Identify which cell holds the provided text, then report its [x, y] central coordinate. 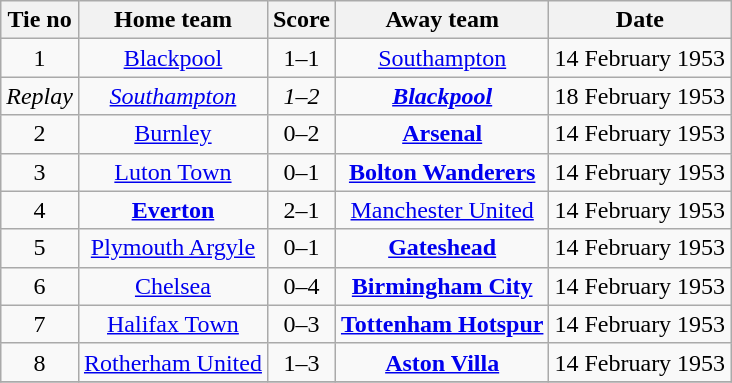
Luton Town [172, 172]
Burnley [172, 134]
Manchester United [442, 210]
18 February 1953 [640, 96]
Score [301, 20]
Aston Villa [442, 362]
Plymouth Argyle [172, 248]
Tie no [40, 20]
Bolton Wanderers [442, 172]
Date [640, 20]
0–3 [301, 324]
Everton [172, 210]
Chelsea [172, 286]
0–4 [301, 286]
Gateshead [442, 248]
0–2 [301, 134]
1–1 [301, 58]
7 [40, 324]
1–3 [301, 362]
Replay [40, 96]
2–1 [301, 210]
6 [40, 286]
1–2 [301, 96]
Away team [442, 20]
1 [40, 58]
Halifax Town [172, 324]
4 [40, 210]
5 [40, 248]
3 [40, 172]
Birmingham City [442, 286]
Arsenal [442, 134]
8 [40, 362]
Tottenham Hotspur [442, 324]
2 [40, 134]
Home team [172, 20]
Rotherham United [172, 362]
